Pinpoint the cell where the given text exists, returning its [X, Y] midpoint coordinate. 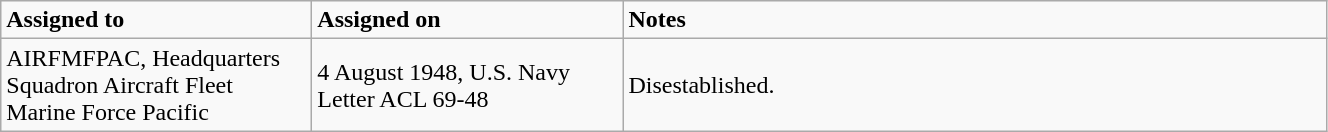
Notes [975, 20]
Assigned to [156, 20]
Assigned on [468, 20]
Disestablished. [975, 85]
AIRFMFPAC, Headquarters Squadron Aircraft Fleet Marine Force Pacific [156, 85]
4 August 1948, U.S. Navy Letter ACL 69-48 [468, 85]
